Pinpoint the cell where the given text exists, returning its (x, y) midpoint coordinate. 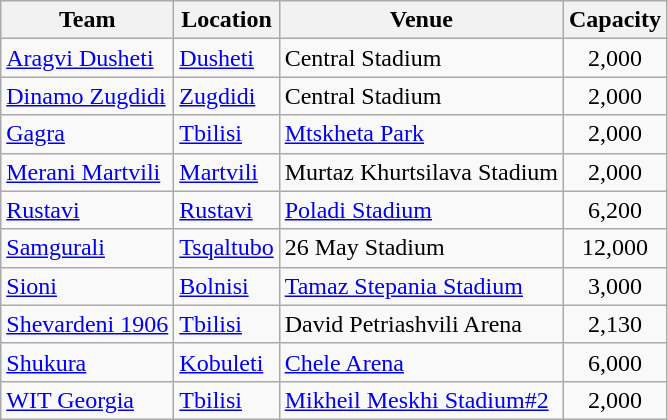
Tsqaltubo (226, 248)
Gagra (88, 134)
Shevardeni 1906 (88, 324)
Zugdidi (226, 96)
Chele Arena (421, 362)
26 May Stadium (421, 248)
Mtskheta Park (421, 134)
3,000 (616, 286)
Location (226, 20)
Dinamo Zugdidi (88, 96)
Sioni (88, 286)
Aragvi Dusheti (88, 58)
Kobuleti (226, 362)
WIT Georgia (88, 400)
Capacity (616, 20)
Tamaz Stepania Stadium (421, 286)
Dusheti (226, 58)
12,000 (616, 248)
6,000 (616, 362)
2,130 (616, 324)
Martvili (226, 172)
Venue (421, 20)
Mikheil Meskhi Stadium#2 (421, 400)
Merani Martvili (88, 172)
Shukura (88, 362)
Samgurali (88, 248)
Poladi Stadium (421, 210)
Team (88, 20)
6,200 (616, 210)
Murtaz Khurtsilava Stadium (421, 172)
David Petriashvili Arena (421, 324)
Bolnisi (226, 286)
